Capture the cell that displays the provided text and extract its (X, Y) central coordinate. 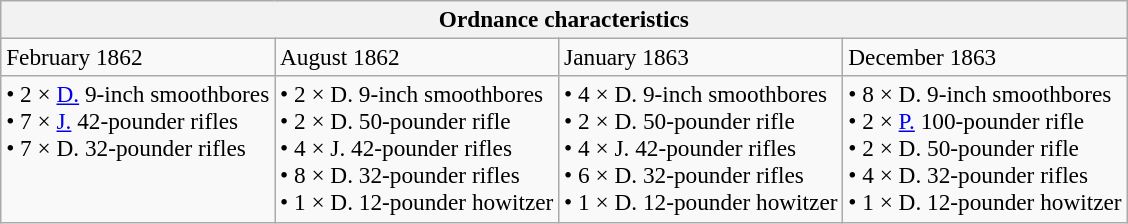
• 8 × D. 9-inch smoothbores• 2 × P. 100-pounder rifle• 2 × D. 50-pounder rifle• 4 × D. 32-pounder rifles• 1 × D. 12-pounder howitzer (985, 149)
Ordnance characteristics (564, 19)
January 1863 (701, 57)
• 2 × D. 9-inch smoothbores• 2 × D. 50-pounder rifle• 4 × J. 42-pounder rifles• 8 × D. 32-pounder rifles• 1 × D. 12-pounder howitzer (417, 149)
December 1863 (985, 57)
• 2 × D. 9-inch smoothbores• 7 × J. 42-pounder rifles• 7 × D. 32-pounder rifles (138, 149)
February 1862 (138, 57)
• 4 × D. 9-inch smoothbores• 2 × D. 50-pounder rifle• 4 × J. 42-pounder rifles• 6 × D. 32-pounder rifles• 1 × D. 12-pounder howitzer (701, 149)
August 1862 (417, 57)
